From the cell containing the given text, extract its center point as (X, Y) coordinate. 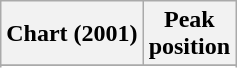
Peakposition (189, 34)
Chart (2001) (72, 34)
